Scan for the cell matching the given text and deliver its (X, Y) coordinate at center. 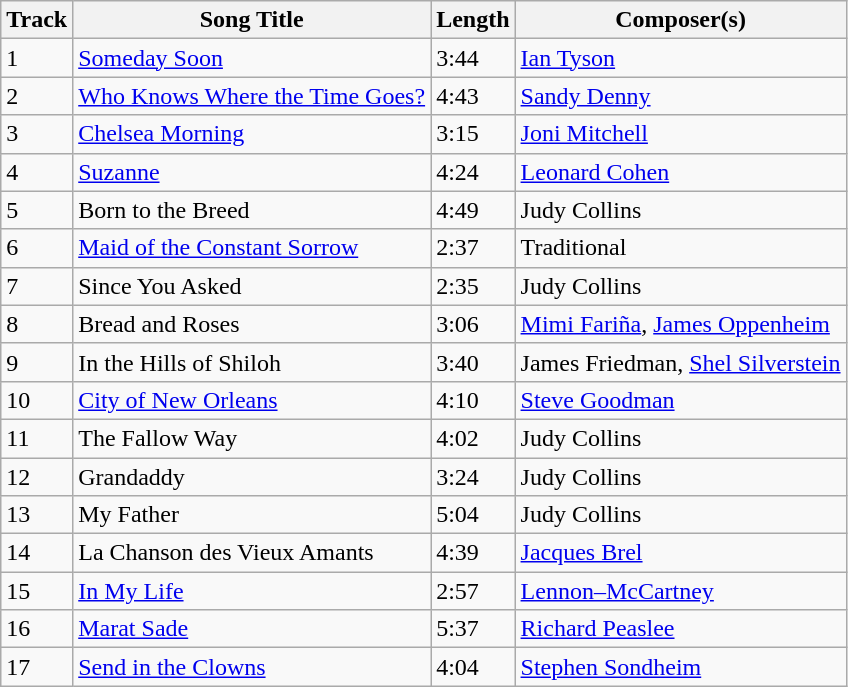
Song Title (252, 20)
4:49 (473, 210)
Bread and Roses (252, 324)
9 (37, 362)
2:57 (473, 591)
2:35 (473, 286)
Suzanne (252, 172)
Leonard Cohen (680, 172)
Chelsea Morning (252, 134)
Richard Peaslee (680, 629)
7 (37, 286)
4:10 (473, 400)
2 (37, 96)
4:24 (473, 172)
8 (37, 324)
Steve Goodman (680, 400)
La Chanson des Vieux Amants (252, 553)
3:06 (473, 324)
14 (37, 553)
4:04 (473, 667)
Composer(s) (680, 20)
3:40 (473, 362)
Track (37, 20)
Since You Asked (252, 286)
5 (37, 210)
Ian Tyson (680, 58)
12 (37, 477)
5:37 (473, 629)
Send in the Clowns (252, 667)
2:37 (473, 248)
Who Knows Where the Time Goes? (252, 96)
My Father (252, 515)
4 (37, 172)
Maid of the Constant Sorrow (252, 248)
17 (37, 667)
James Friedman, Shel Silverstein (680, 362)
Traditional (680, 248)
City of New Orleans (252, 400)
6 (37, 248)
3:44 (473, 58)
Someday Soon (252, 58)
5:04 (473, 515)
In the Hills of Shiloh (252, 362)
Stephen Sondheim (680, 667)
Mimi Fariña, James Oppenheim (680, 324)
10 (37, 400)
In My Life (252, 591)
Sandy Denny (680, 96)
1 (37, 58)
Grandaddy (252, 477)
16 (37, 629)
Marat Sade (252, 629)
Lennon–McCartney (680, 591)
3:15 (473, 134)
Length (473, 20)
11 (37, 438)
15 (37, 591)
13 (37, 515)
Born to the Breed (252, 210)
3 (37, 134)
4:43 (473, 96)
Joni Mitchell (680, 134)
4:39 (473, 553)
The Fallow Way (252, 438)
4:02 (473, 438)
Jacques Brel (680, 553)
3:24 (473, 477)
